Identify which cell holds the provided text, then report its (X, Y) central coordinate. 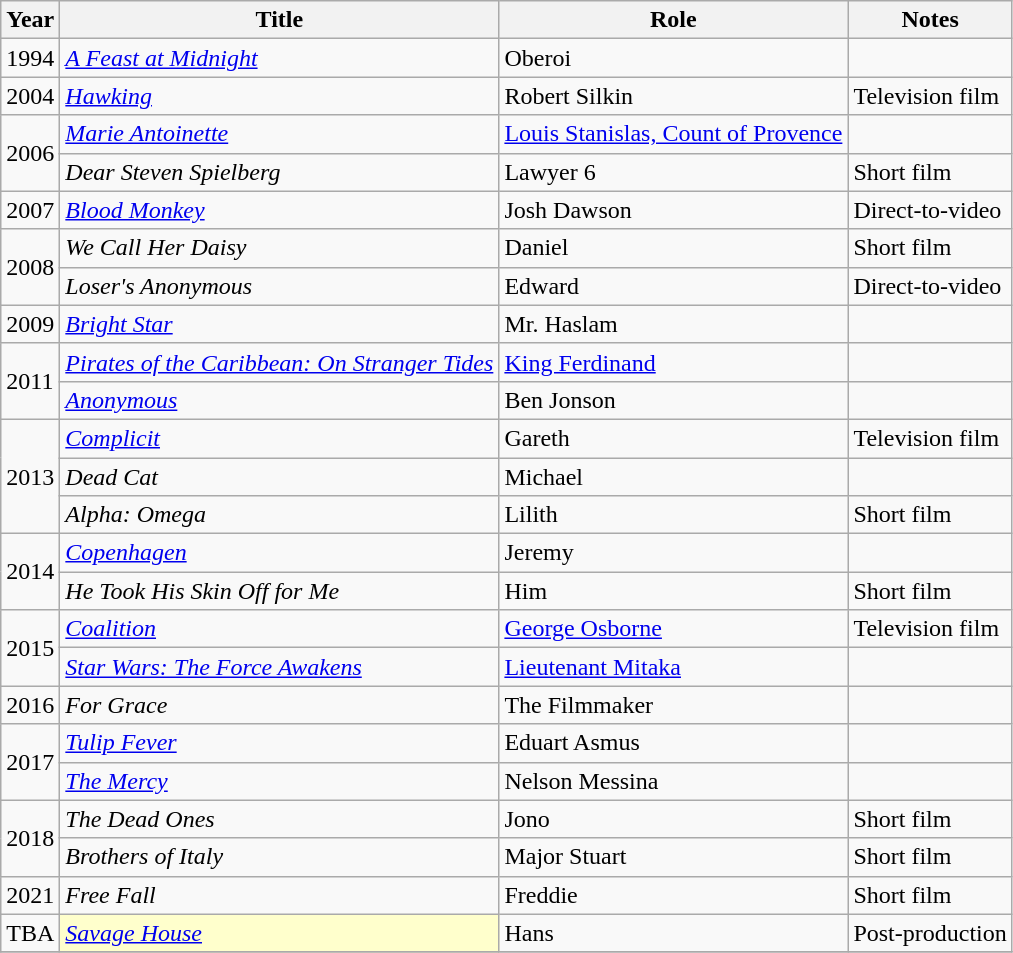
2006 (30, 153)
1994 (30, 58)
Copenhagen (280, 553)
Year (30, 20)
Hawking (280, 96)
We Call Her Daisy (280, 248)
Major Stuart (674, 857)
2009 (30, 324)
He Took His Skin Off for Me (280, 591)
The Filmmaker (674, 705)
Blood Monkey (280, 210)
The Mercy (280, 781)
Notes (930, 20)
2007 (30, 210)
Dear Steven Spielberg (280, 172)
Loser's Anonymous (280, 286)
Dead Cat (280, 477)
2015 (30, 648)
Edward (674, 286)
Savage House (280, 933)
Anonymous (280, 400)
Louis Stanislas, Count of Provence (674, 134)
Freddie (674, 895)
Pirates of the Caribbean: On Stranger Tides (280, 362)
Coalition (280, 629)
Title (280, 20)
Post-production (930, 933)
2013 (30, 476)
Mr. Haslam (674, 324)
Lilith (674, 515)
Complicit (280, 438)
Lawyer 6 (674, 172)
Alpha: Omega (280, 515)
Daniel (674, 248)
For Grace (280, 705)
George Osborne (674, 629)
Oberoi (674, 58)
Ben Jonson (674, 400)
2017 (30, 762)
Star Wars: The Force Awakens (280, 667)
2018 (30, 838)
King Ferdinand (674, 362)
Free Fall (280, 895)
Role (674, 20)
Michael (674, 477)
Bright Star (280, 324)
Marie Antoinette (280, 134)
2004 (30, 96)
2016 (30, 705)
TBA (30, 933)
Gareth (674, 438)
Hans (674, 933)
Jeremy (674, 553)
2021 (30, 895)
2008 (30, 267)
A Feast at Midnight (280, 58)
Brothers of Italy (280, 857)
2011 (30, 381)
Lieutenant Mitaka (674, 667)
Josh Dawson (674, 210)
Nelson Messina (674, 781)
Jono (674, 819)
Him (674, 591)
Robert Silkin (674, 96)
2014 (30, 572)
Tulip Fever (280, 743)
The Dead Ones (280, 819)
Eduart Asmus (674, 743)
